Find where the given text appears and provide that cell's center as [X, Y] coordinate. 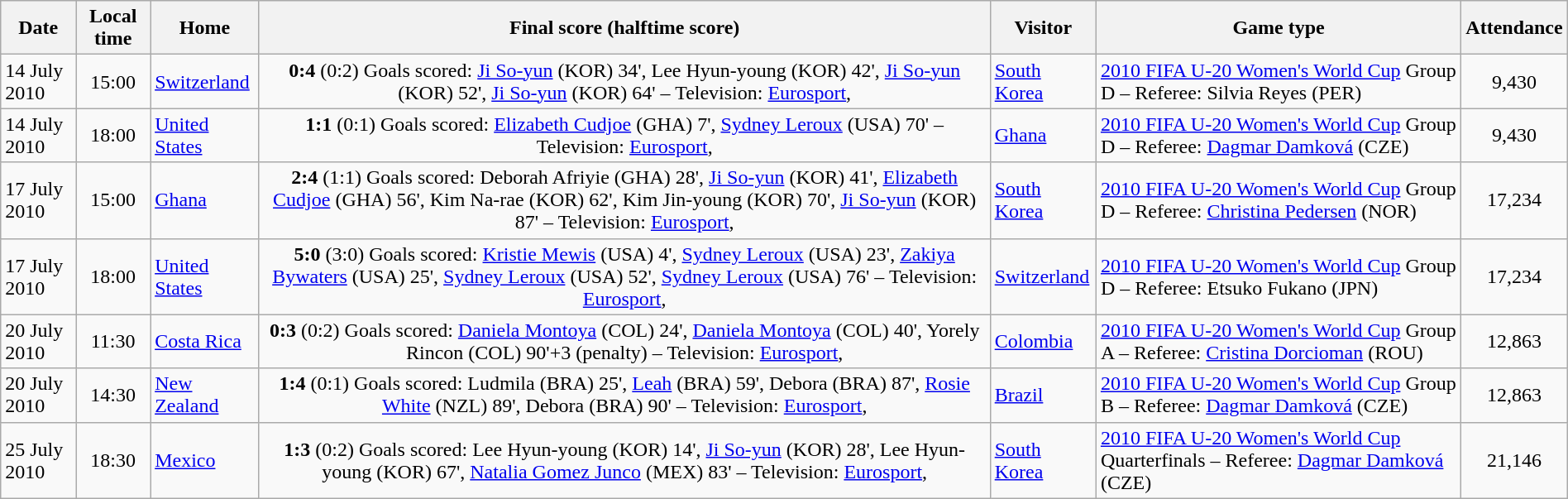
0:3 (0:2) Goals scored: Daniela Montoya (COL) 24', Daniela Montoya (COL) 40', Yorely Rincon (COL) 90'+3 (penalty) – Television: Eurosport, [624, 341]
Local time [113, 28]
18:30 [113, 460]
Colombia [1043, 341]
2010 FIFA U-20 Women's World Cup Group B – Referee: Dagmar Damková (CZE) [1279, 396]
Visitor [1043, 28]
21,146 [1514, 460]
11:30 [113, 341]
Date [38, 28]
25 July 2010 [38, 460]
New Zealand [205, 396]
1:1 (0:1) Goals scored: Elizabeth Cudjoe (GHA) 7', Sydney Leroux (USA) 70' – Television: Eurosport, [624, 136]
2010 FIFA U-20 Women's World Cup Group D – Referee: Etsuko Fukano (JPN) [1279, 276]
2010 FIFA U-20 Women's World Cup Quarterfinals – Referee: Dagmar Damková (CZE) [1279, 460]
Game type [1279, 28]
2010 FIFA U-20 Women's World Cup Group D – Referee: Silvia Reyes (PER) [1279, 81]
Mexico [205, 460]
Brazil [1043, 396]
Final score (halftime score) [624, 28]
14:30 [113, 396]
1:4 (0:1) Goals scored: Ludmila (BRA) 25', Leah (BRA) 59', Debora (BRA) 87', Rosie White (NZL) 89', Debora (BRA) 90' – Television: Eurosport, [624, 396]
Home [205, 28]
2010 FIFA U-20 Women's World Cup Group D – Referee: Christina Pedersen (NOR) [1279, 200]
2010 FIFA U-20 Women's World Cup Group A – Referee: Cristina Dorcioman (ROU) [1279, 341]
0:4 (0:2) Goals scored: Ji So-yun (KOR) 34', Lee Hyun-young (KOR) 42', Ji So-yun (KOR) 52', Ji So-yun (KOR) 64' – Television: Eurosport, [624, 81]
Attendance [1514, 28]
Costa Rica [205, 341]
2010 FIFA U-20 Women's World Cup Group D – Referee: Dagmar Damková (CZE) [1279, 136]
